Output the [x, y] coordinate of the center of the cell containing the given text.  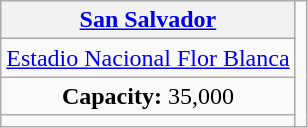
Capacity: 35,000 [148, 96]
Estadio Nacional Flor Blanca [148, 58]
San Salvador [148, 20]
